Return the [X, Y] coordinate for the center point of the cell that contains the specified text.  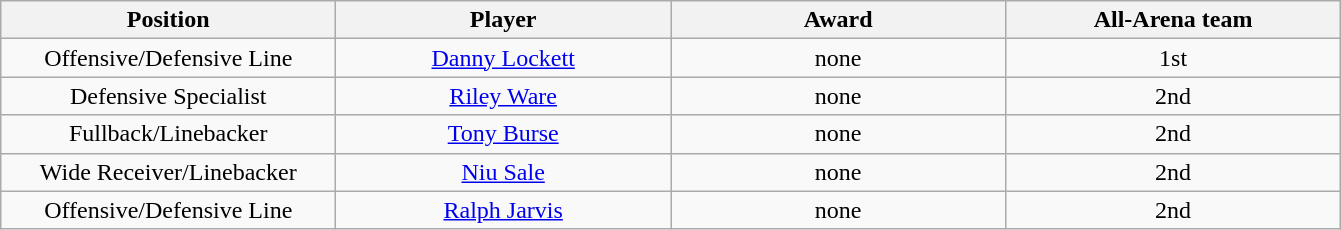
Fullback/Linebacker [168, 134]
Wide Receiver/Linebacker [168, 172]
Defensive Specialist [168, 96]
Danny Lockett [504, 58]
Niu Sale [504, 172]
Award [838, 20]
Position [168, 20]
Tony Burse [504, 134]
Riley Ware [504, 96]
All-Arena team [1174, 20]
1st [1174, 58]
Player [504, 20]
Ralph Jarvis [504, 210]
